From the cell containing the given text, extract its center point as [X, Y] coordinate. 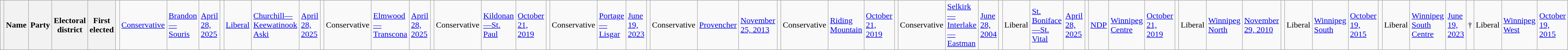
Selkirk—Interlake—Eastman [962, 25]
Electoral district [70, 25]
November 29, 2010 [1261, 25]
June 28, 2004 [989, 25]
First elected [102, 25]
Brandon—Souris [183, 25]
Winnipeg Centre [1127, 25]
NDP [1098, 25]
November 25, 2013 [758, 25]
Party [40, 25]
Winnipeg South [1330, 25]
Churchill—Keewatinook Aski [275, 25]
Name [16, 25]
† [1470, 25]
St. Boniface—St. Vital [1047, 25]
Winnipeg South Centre [1428, 25]
Winnipeg North [1225, 25]
Elmwood—Transcona [390, 25]
Provencher [718, 25]
Riding Mountain [846, 25]
Kildonan—St. Paul [498, 25]
Winnipeg West [1520, 25]
Portage—Lisgar [612, 25]
